Provide the (X, Y) coordinate of the cell's center where the given text is located.  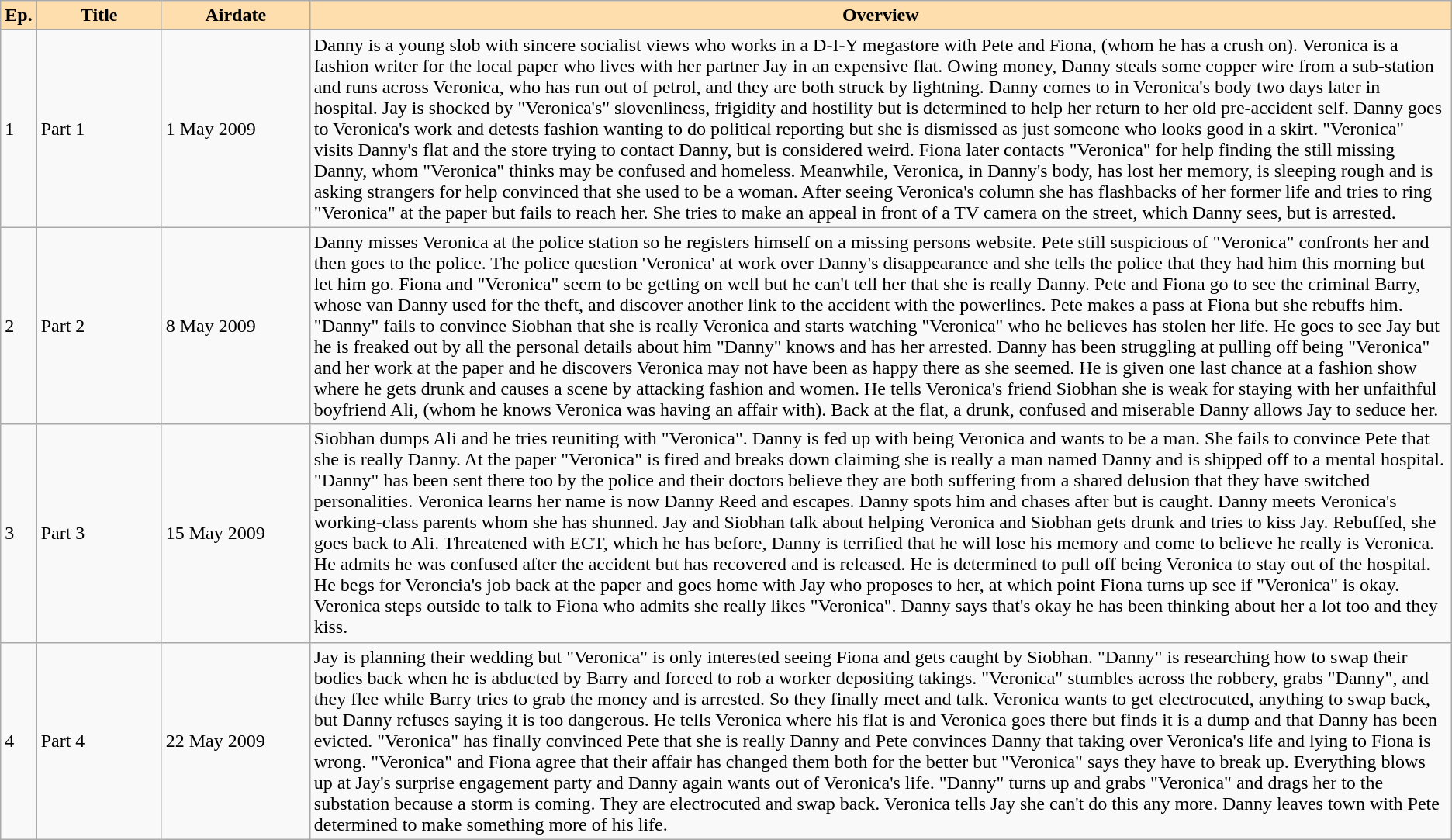
Ep. (19, 16)
4 (19, 741)
Part 1 (99, 129)
1 (19, 129)
1 May 2009 (236, 129)
Airdate (236, 16)
8 May 2009 (236, 326)
Part 4 (99, 741)
15 May 2009 (236, 534)
Title (99, 16)
3 (19, 534)
Overview (880, 16)
2 (19, 326)
22 May 2009 (236, 741)
Part 2 (99, 326)
Part 3 (99, 534)
